From the cell containing the given text, extract its center point as [x, y] coordinate. 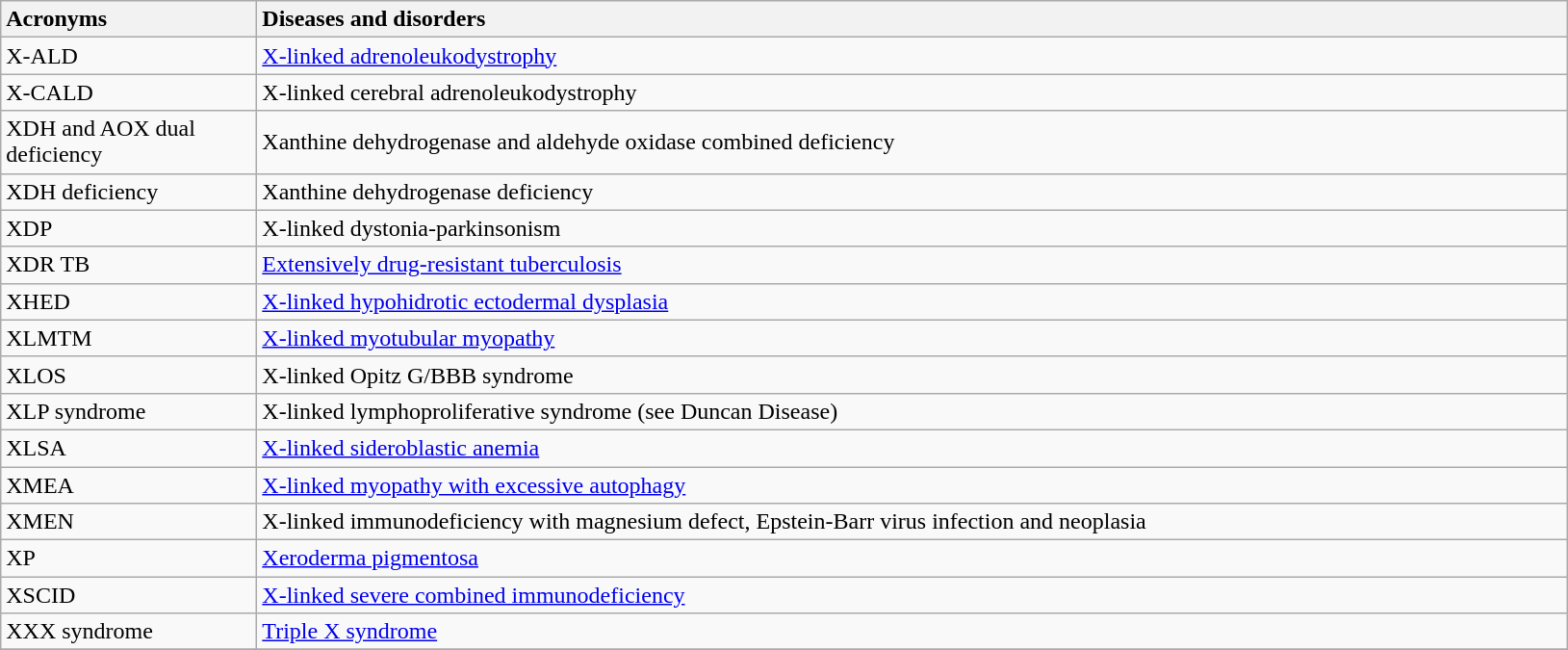
X-linked myopathy with excessive autophagy [913, 484]
XDH and AOX dual deficiency [129, 143]
XLSA [129, 448]
X-linked lymphoproliferative syndrome (see Duncan Disease) [913, 411]
Xanthine dehydrogenase and aldehyde oxidase combined deficiency [913, 143]
X-linked severe combined immunodeficiency [913, 595]
XDP [129, 228]
X-linked sideroblastic anemia [913, 448]
XLMTM [129, 338]
X-linked Opitz G/BBB syndrome [913, 375]
X-linked hypohidrotic ectodermal dysplasia [913, 301]
X-linked dystonia-parkinsonism [913, 228]
X-linked cerebral adrenoleukodystrophy [913, 92]
XDH deficiency [129, 192]
XMEA [129, 484]
Triple X syndrome [913, 632]
XHED [129, 301]
Xanthine dehydrogenase deficiency [913, 192]
XXX syndrome [129, 632]
XP [129, 559]
Diseases and disorders [913, 19]
X-linked adrenoleukodystrophy [913, 56]
Acronyms [129, 19]
XSCID [129, 595]
X-linked myotubular myopathy [913, 338]
X-CALD [129, 92]
XLOS [129, 375]
XLP syndrome [129, 411]
XMEN [129, 522]
X-linked immunodeficiency with magnesium defect, Epstein-Barr virus infection and neoplasia [913, 522]
Extensively drug-resistant tuberculosis [913, 265]
Xeroderma pigmentosa [913, 559]
X-ALD [129, 56]
XDR TB [129, 265]
